From the cell containing the given text, extract its center point as [x, y] coordinate. 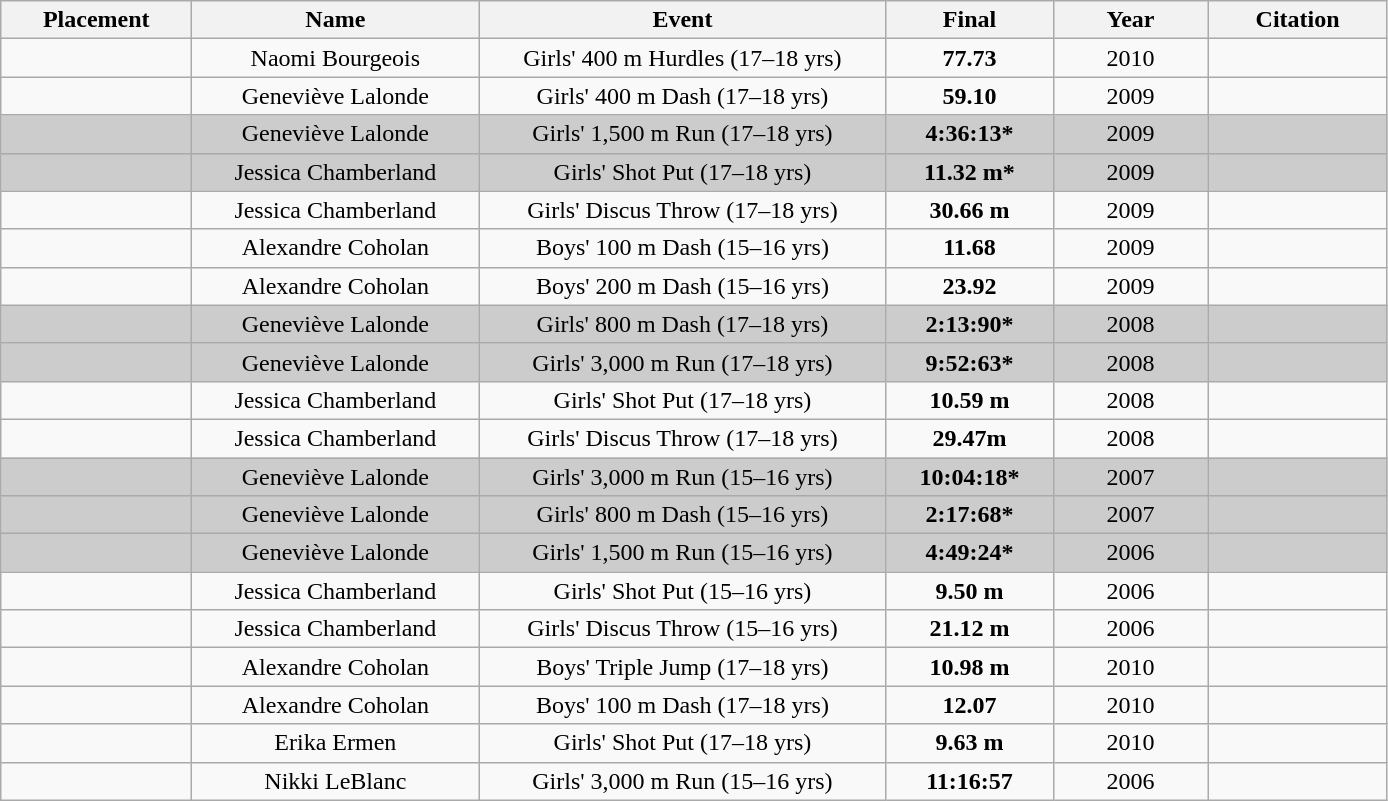
10.98 m [970, 667]
11.68 [970, 248]
4:49:24* [970, 553]
Girls' 3,000 m Run (17–18 yrs) [682, 362]
12.07 [970, 705]
Name [336, 20]
Girls' 800 m Dash (15–16 yrs) [682, 515]
Naomi Bourgeois [336, 58]
10:04:18* [970, 477]
Girls' 1,500 m Run (15–16 yrs) [682, 553]
Boys' Triple Jump (17–18 yrs) [682, 667]
Event [682, 20]
11.32 m* [970, 172]
30.66 m [970, 210]
Citation [1298, 20]
Girls' 800 m Dash (17–18 yrs) [682, 324]
Placement [96, 20]
Girls' 400 m Dash (17–18 yrs) [682, 96]
Girls' 400 m Hurdles (17–18 yrs) [682, 58]
Girls' 1,500 m Run (17–18 yrs) [682, 134]
2:17:68* [970, 515]
Final [970, 20]
77.73 [970, 58]
10.59 m [970, 400]
9.50 m [970, 591]
Erika Ermen [336, 743]
Boys' 100 m Dash (15–16 yrs) [682, 248]
29.47m [970, 438]
21.12 m [970, 629]
4:36:13* [970, 134]
23.92 [970, 286]
Boys' 100 m Dash (17–18 yrs) [682, 705]
Nikki LeBlanc [336, 781]
59.10 [970, 96]
9:52:63* [970, 362]
Girls' Shot Put (15–16 yrs) [682, 591]
Boys' 200 m Dash (15–16 yrs) [682, 286]
Girls' Discus Throw (15–16 yrs) [682, 629]
9.63 m [970, 743]
2:13:90* [970, 324]
Year [1130, 20]
11:16:57 [970, 781]
